Capture the cell that displays the provided text and extract its (X, Y) central coordinate. 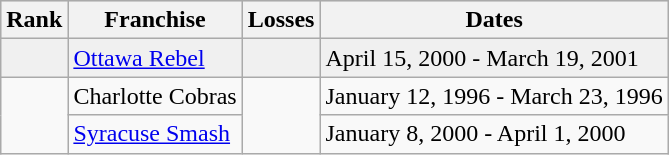
Ottawa Rebel (155, 58)
January 12, 1996 - March 23, 1996 (494, 96)
Losses (281, 20)
Syracuse Smash (155, 134)
Rank (34, 20)
Dates (494, 20)
April 15, 2000 - March 19, 2001 (494, 58)
Franchise (155, 20)
January 8, 2000 - April 1, 2000 (494, 134)
Charlotte Cobras (155, 96)
